Scan for the cell matching the given text and deliver its (x, y) coordinate at center. 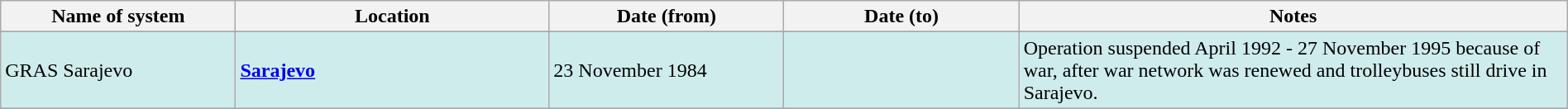
Notes (1293, 17)
23 November 1984 (667, 70)
Date (from) (667, 17)
Location (392, 17)
Name of system (118, 17)
Date (to) (901, 17)
GRAS Sarajevo (118, 70)
Sarajevo (392, 70)
Operation suspended April 1992 - 27 November 1995 because of war, after war network was renewed and trolleybuses still drive in Sarajevo. (1293, 70)
